Search for the cell housing the specified text and yield its (x, y) center coordinate. 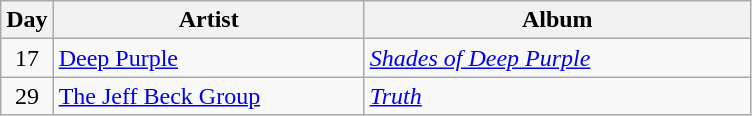
Day (27, 20)
Artist (208, 20)
Truth (557, 96)
Shades of Deep Purple (557, 58)
17 (27, 58)
Album (557, 20)
The Jeff Beck Group (208, 96)
Deep Purple (208, 58)
29 (27, 96)
